Scan for the cell matching the given text and deliver its [X, Y] coordinate at center. 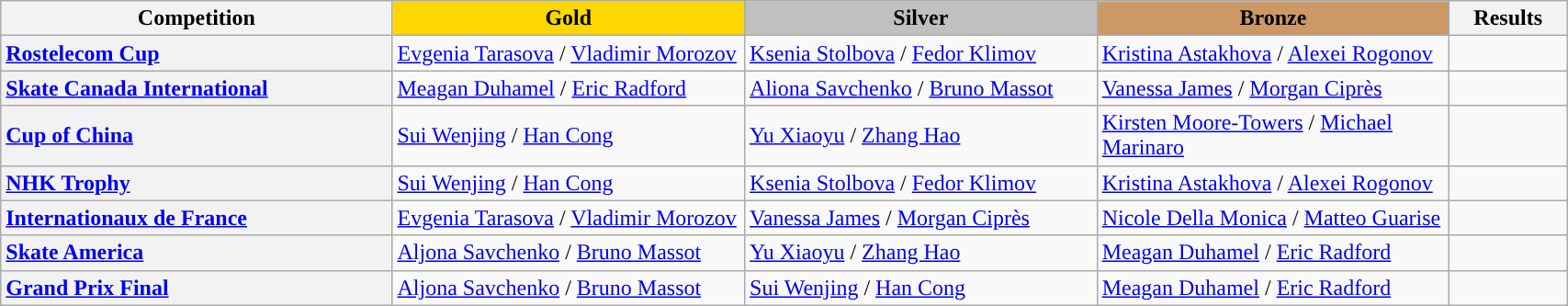
Cup of China [197, 136]
Gold [569, 18]
Grand Prix Final [197, 288]
Results [1508, 18]
Rostelecom Cup [197, 53]
Internationaux de France [197, 218]
Bronze [1273, 18]
Aliona Savchenko / Bruno Massot [921, 88]
Competition [197, 18]
Silver [921, 18]
Skate Canada International [197, 88]
NHK Trophy [197, 183]
Nicole Della Monica / Matteo Guarise [1273, 218]
Skate America [197, 253]
Kirsten Moore-Towers / Michael Marinaro [1273, 136]
